For the text-containing cell, return its midpoint in [X, Y] coordinate format. 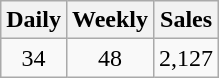
48 [110, 58]
34 [34, 58]
Sales [186, 20]
2,127 [186, 58]
Daily [34, 20]
Weekly [110, 20]
